Return (X, Y) of the center of cell containing provided text 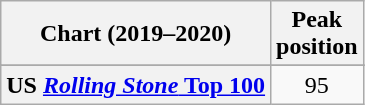
US Rolling Stone Top 100 (136, 85)
95 (317, 85)
Peakposition (317, 34)
Chart (2019–2020) (136, 34)
